Return the (X, Y) coordinate for the center point of the cell that contains the specified text.  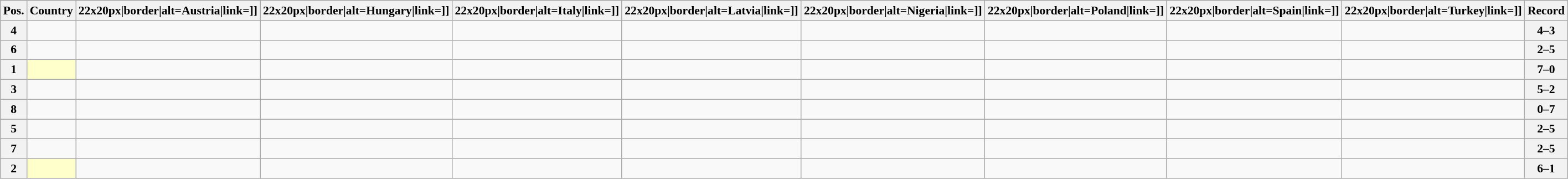
1 (14, 70)
0–7 (1546, 109)
7–0 (1546, 70)
22x20px|border|alt=Nigeria|link=]] (893, 11)
2 (14, 168)
6–1 (1546, 168)
22x20px|border|alt=Italy|link=]] (537, 11)
22x20px|border|alt=Latvia|link=]] (711, 11)
22x20px|border|alt=Spain|link=]] (1254, 11)
5–2 (1546, 90)
22x20px|border|alt=Hungary|link=]] (356, 11)
8 (14, 109)
4–3 (1546, 30)
Pos. (14, 11)
6 (14, 50)
22x20px|border|alt=Poland|link=]] (1076, 11)
Record (1546, 11)
22x20px|border|alt=Austria|link=]] (168, 11)
Country (51, 11)
5 (14, 129)
4 (14, 30)
7 (14, 149)
22x20px|border|alt=Turkey|link=]] (1433, 11)
3 (14, 90)
